Determine the [x, y] coordinate at the center of the cell enclosing the given text.  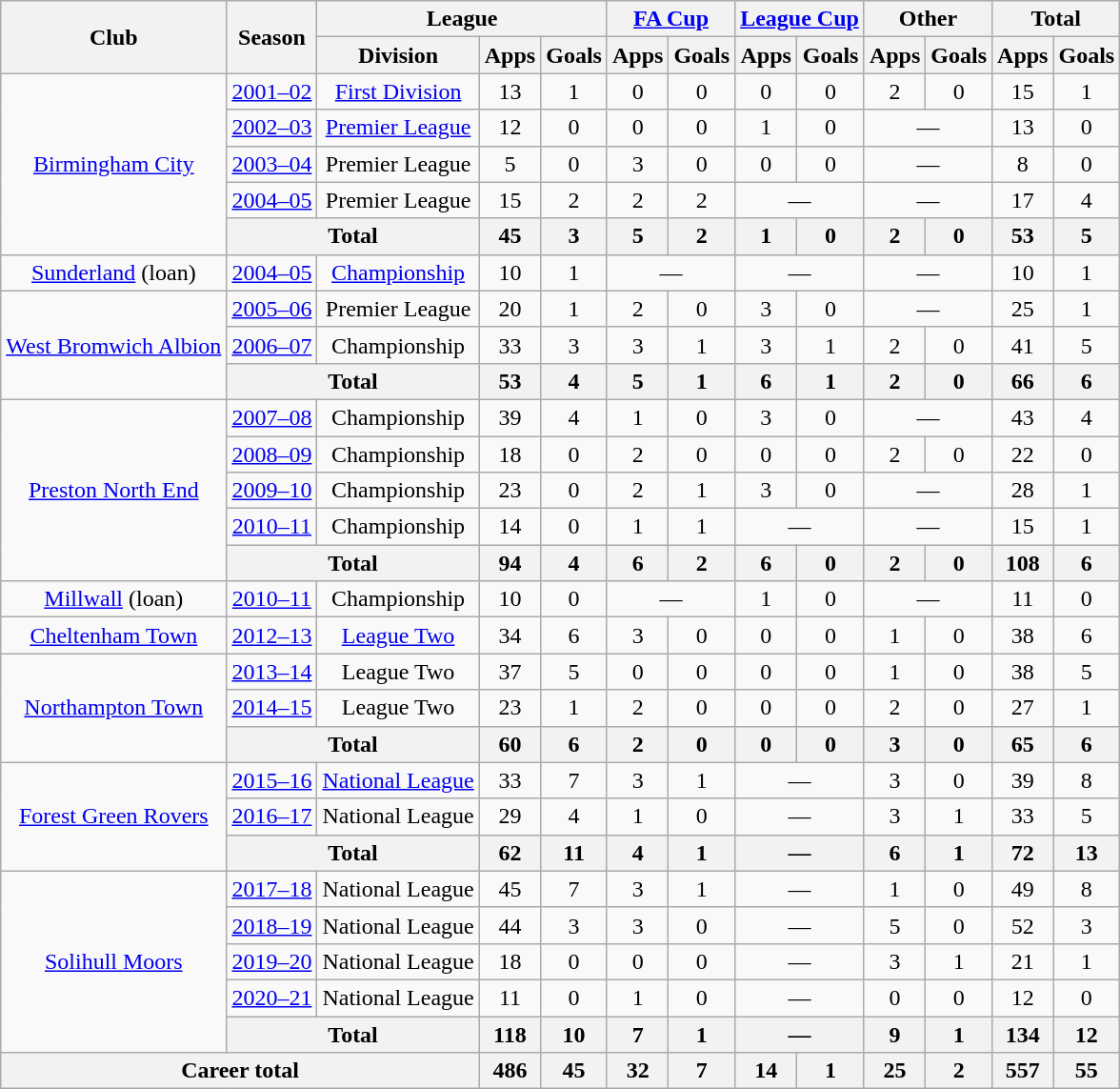
27 [1023, 708]
2020–21 [272, 998]
65 [1023, 744]
2003–04 [272, 164]
2001–02 [272, 91]
League Cup [800, 19]
66 [1023, 381]
FA Cup [670, 19]
22 [1023, 454]
Club [114, 37]
West Bromwich Albion [114, 345]
60 [510, 744]
Career total [240, 1071]
118 [510, 1034]
2006–07 [272, 345]
Cheltenham Town [114, 635]
2019–20 [272, 961]
2007–08 [272, 417]
55 [1087, 1071]
62 [510, 853]
2018–19 [272, 925]
32 [637, 1071]
Northampton Town [114, 708]
34 [510, 635]
First Division [398, 91]
Season [272, 37]
37 [510, 672]
44 [510, 925]
2017–18 [272, 889]
Birmingham City [114, 164]
486 [510, 1071]
134 [1023, 1034]
Division [398, 55]
2016–17 [272, 817]
2005–06 [272, 309]
17 [1023, 200]
Forest Green Rovers [114, 817]
72 [1023, 853]
49 [1023, 889]
52 [1023, 925]
43 [1023, 417]
2013–14 [272, 672]
2009–10 [272, 491]
108 [1023, 563]
Solihull Moors [114, 961]
League [462, 19]
41 [1023, 345]
2015–16 [272, 780]
2012–13 [272, 635]
2002–03 [272, 128]
9 [894, 1034]
2014–15 [272, 708]
28 [1023, 491]
Preston North End [114, 490]
Other [928, 19]
Sunderland (loan) [114, 272]
94 [510, 563]
21 [1023, 961]
2008–09 [272, 454]
557 [1023, 1071]
Millwall (loan) [114, 599]
29 [510, 817]
20 [510, 309]
